Detect which cell encompasses the target text, then output its [X, Y] center coordinate. 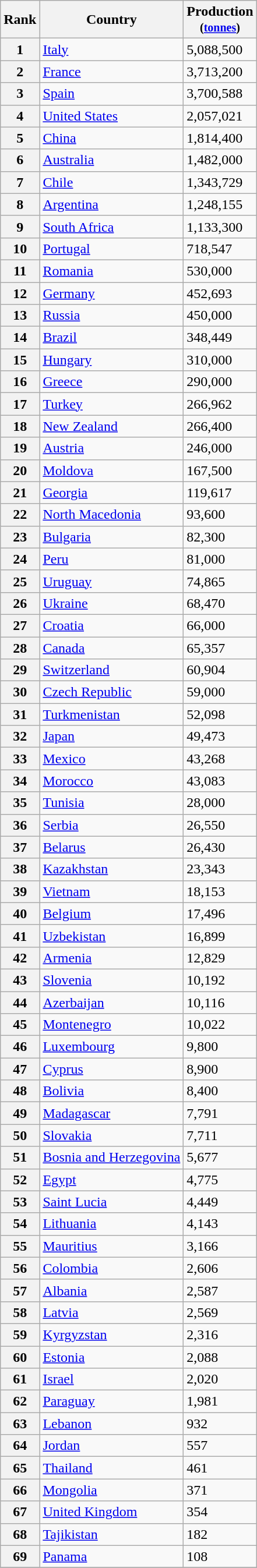
18,153 [220, 891]
3,713,200 [220, 72]
Armenia [112, 958]
29 [20, 670]
Luxembourg [112, 1047]
18 [20, 426]
Kazakhstan [112, 869]
8,900 [220, 1069]
7,791 [220, 1113]
246,000 [220, 448]
81,000 [220, 559]
Bosnia and Herzegovina [112, 1158]
Canada [112, 648]
Morocco [112, 781]
167,500 [220, 470]
58 [20, 1312]
Australia [112, 160]
4,143 [220, 1224]
6 [20, 160]
49 [20, 1113]
16 [20, 382]
23 [20, 537]
74,865 [220, 581]
9,800 [220, 1047]
45 [20, 1025]
41 [20, 936]
Chile [112, 182]
North Macedonia [112, 515]
Italy [112, 49]
Cyprus [112, 1069]
8 [20, 204]
Tunisia [112, 803]
2,088 [220, 1357]
54 [20, 1224]
Production(tonnes) [220, 20]
2,569 [220, 1312]
1,133,300 [220, 226]
Jordan [112, 1446]
182 [220, 1534]
Ukraine [112, 603]
4 [20, 116]
371 [220, 1490]
Egypt [112, 1180]
2,316 [220, 1335]
2 [20, 72]
11 [20, 271]
Uruguay [112, 581]
2,606 [220, 1268]
Colombia [112, 1268]
Panama [112, 1556]
42 [20, 958]
Country [112, 20]
60 [20, 1357]
67 [20, 1512]
10 [20, 249]
7,711 [220, 1135]
Azerbaijan [112, 1002]
60,904 [220, 670]
Vietnam [112, 891]
United States [112, 116]
5,677 [220, 1158]
7 [20, 182]
51 [20, 1158]
Kyrgyzstan [112, 1335]
Switzerland [112, 670]
4,449 [220, 1202]
Mongolia [112, 1490]
14 [20, 338]
10,022 [220, 1025]
Japan [112, 737]
Peru [112, 559]
Mexico [112, 759]
43,083 [220, 781]
5 [20, 138]
Estonia [112, 1357]
310,000 [220, 360]
Turkey [112, 404]
3,700,588 [220, 94]
52 [20, 1180]
48 [20, 1091]
1,482,000 [220, 160]
354 [220, 1512]
15 [20, 360]
43,268 [220, 759]
Germany [112, 293]
12,829 [220, 958]
348,449 [220, 338]
8,400 [220, 1091]
53 [20, 1202]
28 [20, 648]
450,000 [220, 316]
52,098 [220, 714]
33 [20, 759]
108 [220, 1556]
68 [20, 1534]
22 [20, 515]
Croatia [112, 625]
25 [20, 581]
36 [20, 825]
Slovakia [112, 1135]
43 [20, 980]
38 [20, 869]
82,300 [220, 537]
10,192 [220, 980]
United Kingdom [112, 1512]
Tajikistan [112, 1534]
32 [20, 737]
Latvia [112, 1312]
3 [20, 94]
530,000 [220, 271]
24 [20, 559]
Montenegro [112, 1025]
Portugal [112, 249]
50 [20, 1135]
Lebanon [112, 1424]
2,057,021 [220, 116]
Czech Republic [112, 692]
59 [20, 1335]
Turkmenistan [112, 714]
23,343 [220, 869]
266,400 [220, 426]
12 [20, 293]
35 [20, 803]
17,496 [220, 914]
66 [20, 1490]
61 [20, 1379]
Bolivia [112, 1091]
57 [20, 1290]
Israel [112, 1379]
Hungary [112, 360]
266,962 [220, 404]
30 [20, 692]
63 [20, 1424]
68,470 [220, 603]
20 [20, 470]
19 [20, 448]
21 [20, 493]
26,550 [220, 825]
Russia [112, 316]
5,088,500 [220, 49]
28,000 [220, 803]
1,981 [220, 1401]
Georgia [112, 493]
1,248,155 [220, 204]
Spain [112, 94]
56 [20, 1268]
66,000 [220, 625]
3,166 [220, 1246]
Madagascar [112, 1113]
Thailand [112, 1468]
34 [20, 781]
Moldova [112, 470]
Romania [112, 271]
China [112, 138]
Albania [112, 1290]
10,116 [220, 1002]
Rank [20, 20]
47 [20, 1069]
62 [20, 1401]
461 [220, 1468]
9 [20, 226]
290,000 [220, 382]
69 [20, 1556]
13 [20, 316]
Argentina [112, 204]
New Zealand [112, 426]
49,473 [220, 737]
64 [20, 1446]
1 [20, 49]
Greece [112, 382]
Bulgaria [112, 537]
17 [20, 404]
93,600 [220, 515]
Belarus [112, 847]
Serbia [112, 825]
65,357 [220, 648]
Lithuania [112, 1224]
2,587 [220, 1290]
39 [20, 891]
South Africa [112, 226]
59,000 [220, 692]
16,899 [220, 936]
46 [20, 1047]
44 [20, 1002]
31 [20, 714]
55 [20, 1246]
1,814,400 [220, 138]
65 [20, 1468]
119,617 [220, 493]
40 [20, 914]
26 [20, 603]
557 [220, 1446]
Belgium [112, 914]
26,430 [220, 847]
Mauritius [112, 1246]
Slovenia [112, 980]
932 [220, 1424]
Brazil [112, 338]
27 [20, 625]
2,020 [220, 1379]
452,693 [220, 293]
Saint Lucia [112, 1202]
1,343,729 [220, 182]
Uzbekistan [112, 936]
Austria [112, 448]
France [112, 72]
718,547 [220, 249]
37 [20, 847]
4,775 [220, 1180]
Paraguay [112, 1401]
